Pinpoint the cell where the given text exists, returning its (x, y) midpoint coordinate. 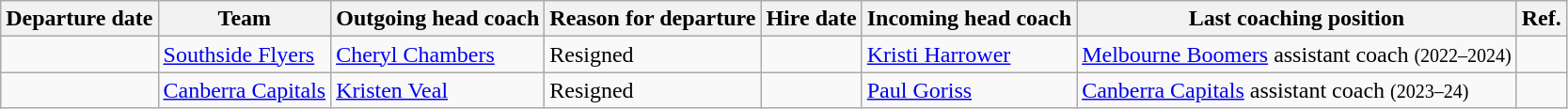
Kristen Veal (438, 90)
Ref. (1541, 19)
Paul Goriss (969, 90)
Incoming head coach (969, 19)
Reason for departure (653, 19)
Canberra Capitals assistant coach (2023–24) (1297, 90)
Cheryl Chambers (438, 54)
Southside Flyers (245, 54)
Melbourne Boomers assistant coach (2022–2024) (1297, 54)
Outgoing head coach (438, 19)
Hire date (811, 19)
Canberra Capitals (245, 90)
Last coaching position (1297, 19)
Team (245, 19)
Departure date (79, 19)
Kristi Harrower (969, 54)
